Determine the [x, y] coordinate at the center of the cell enclosing the given text.  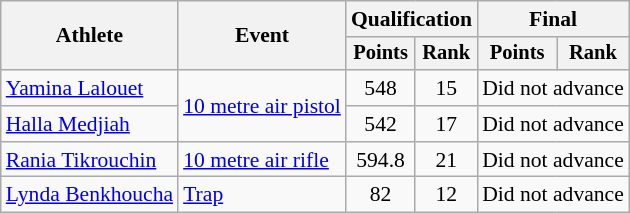
542 [380, 124]
10 metre air pistol [262, 106]
10 metre air rifle [262, 160]
Event [262, 36]
12 [446, 195]
82 [380, 195]
Qualification [412, 19]
Athlete [90, 36]
Halla Medjiah [90, 124]
Trap [262, 195]
Final [553, 19]
21 [446, 160]
Rania Tikrouchin [90, 160]
Yamina Lalouet [90, 88]
548 [380, 88]
594.8 [380, 160]
15 [446, 88]
Lynda Benkhoucha [90, 195]
17 [446, 124]
